Find where the given text appears and provide that cell's center as (x, y) coordinate. 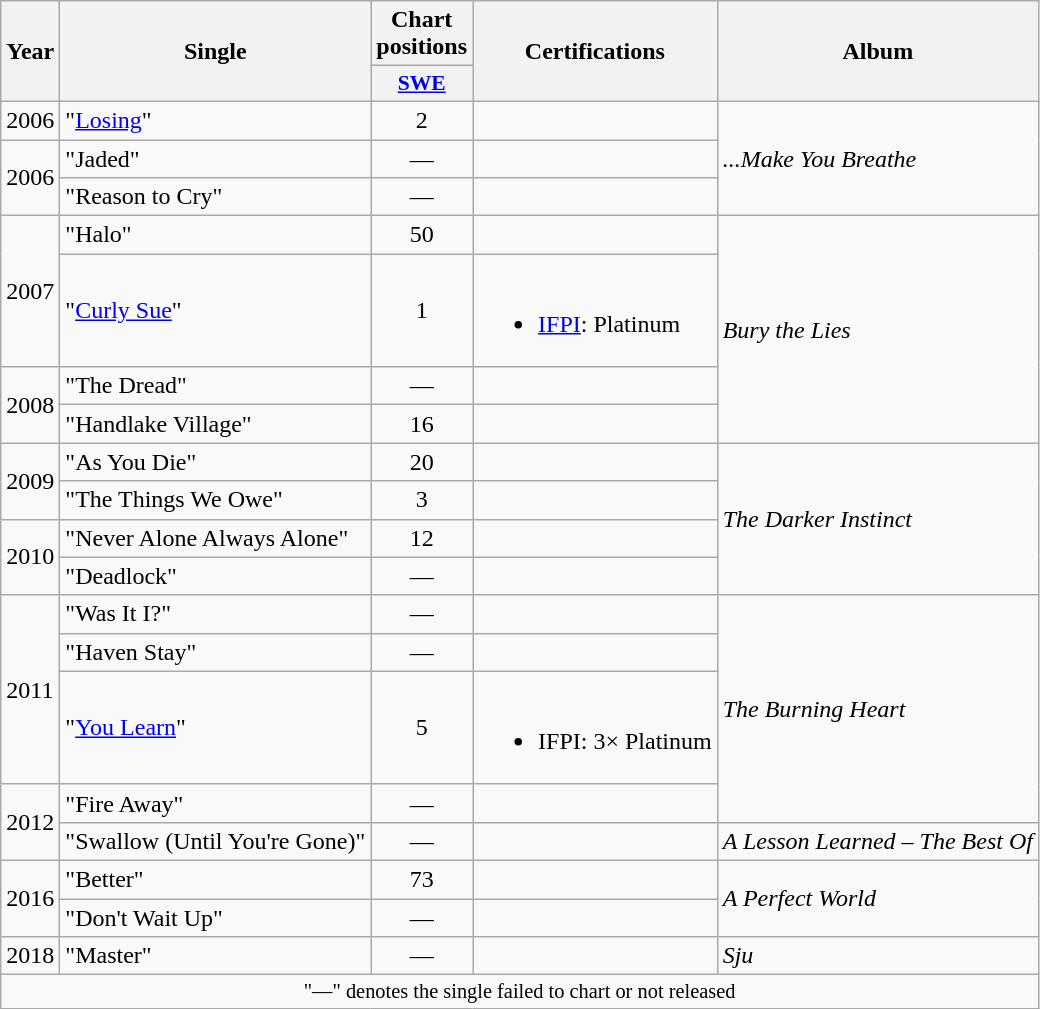
2010 (30, 557)
...Make You Breathe (878, 158)
2007 (30, 292)
"Handlake Village" (216, 424)
A Perfect World (878, 898)
Bury the Lies (878, 330)
"You Learn" (216, 728)
50 (422, 235)
"Don't Wait Up" (216, 917)
5 (422, 728)
"Jaded" (216, 159)
73 (422, 879)
"Fire Away" (216, 803)
"As You Die" (216, 462)
"Haven Stay" (216, 652)
2016 (30, 898)
Chart positions (422, 34)
20 (422, 462)
Year (30, 52)
"The Dread" (216, 386)
Certifications (596, 52)
"Losing" (216, 120)
"Deadlock" (216, 576)
"Halo" (216, 235)
"—" denotes the single failed to chart or not released (520, 992)
2012 (30, 822)
Album (878, 52)
IFPI: 3× Platinum (596, 728)
"Reason to Cry" (216, 197)
IFPI: Platinum (596, 310)
1 (422, 310)
A Lesson Learned – The Best Of (878, 841)
"Better" (216, 879)
2008 (30, 405)
"Master" (216, 956)
2011 (30, 690)
2018 (30, 956)
"The Things We Owe" (216, 500)
Sju (878, 956)
Single (216, 52)
The Darker Instinct (878, 519)
"Was It I?" (216, 614)
SWE (422, 84)
"Swallow (Until You're Gone)" (216, 841)
The Burning Heart (878, 708)
"Never Alone Always Alone" (216, 538)
"Curly Sue" (216, 310)
2 (422, 120)
3 (422, 500)
2009 (30, 481)
16 (422, 424)
12 (422, 538)
